Capture the cell that displays the provided text and extract its (X, Y) central coordinate. 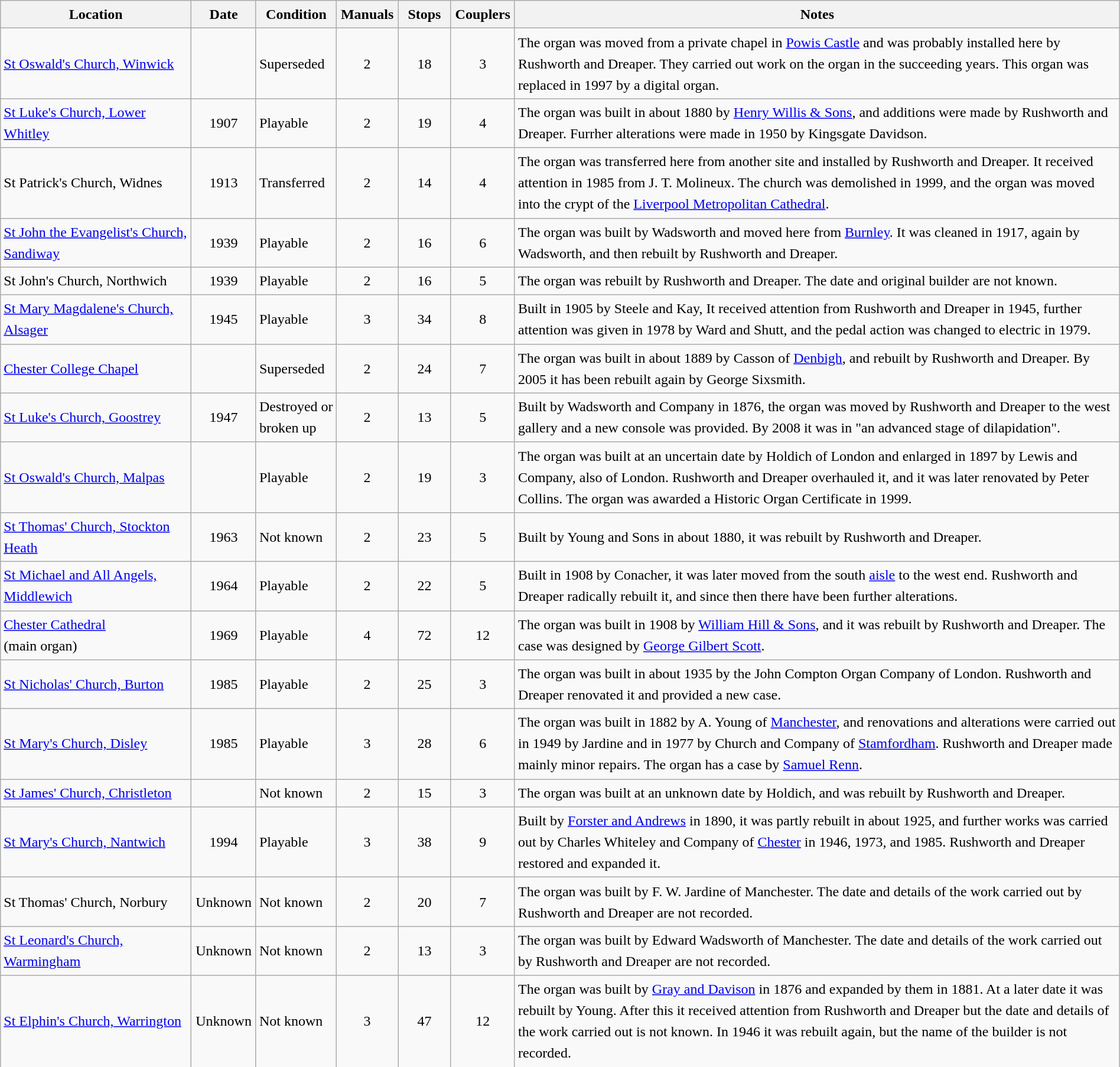
Condition (296, 14)
The organ was built at an unknown date by Holdich, and was rebuilt by Rushworth and Dreaper. (817, 793)
25 (424, 684)
14 (424, 183)
1913 (224, 183)
St Leonard's Church, Warmingham (96, 951)
Manuals (367, 14)
34 (424, 319)
1947 (224, 417)
Chester College Chapel (96, 369)
Destroyed or broken up (296, 417)
The organ was built by F. W. Jardine of Manchester. The date and details of the work carried out by Rushworth and Dreaper are not recorded. (817, 902)
72 (424, 636)
15 (424, 793)
St John the Evangelist's Church, Sandiway (96, 242)
23 (424, 536)
22 (424, 586)
38 (424, 842)
1969 (224, 636)
The organ was built in about 1889 by Casson of Denbigh, and rebuilt by Rushworth and Dreaper. By 2005 it has been rebuilt again by George Sixsmith. (817, 369)
1907 (224, 123)
St Thomas' Church, Stockton Heath (96, 536)
The organ was built in about 1935 by the John Compton Organ Company of London. Rushworth and Dreaper renovated it and provided a new case. (817, 684)
St Thomas' Church, Norbury (96, 902)
St John's Church, Northwich (96, 281)
Date (224, 14)
St Luke's Church, Goostrey (96, 417)
1945 (224, 319)
St Patrick's Church, Widnes (96, 183)
The organ was built in 1908 by William Hill & Sons, and it was rebuilt by Rushworth and Dreaper. The case was designed by George Gilbert Scott. (817, 636)
1964 (224, 586)
8 (483, 319)
St James' Church, Christleton (96, 793)
St Luke's Church, Lower Whitley (96, 123)
Stops (424, 14)
1963 (224, 536)
Couplers (483, 14)
The organ was rebuilt by Rushworth and Dreaper. The date and original builder are not known. (817, 281)
24 (424, 369)
20 (424, 902)
St Mary's Church, Disley (96, 744)
The organ was built by Edward Wadsworth of Manchester. The date and details of the work carried out by Rushworth and Dreaper are not recorded. (817, 951)
St Nicholas' Church, Burton (96, 684)
Notes (817, 14)
St Elphin's Church, Warrington (96, 1021)
9 (483, 842)
Chester Cathedral(main organ) (96, 636)
St Oswald's Church, Malpas (96, 477)
St Mary Magdalene's Church, Alsager (96, 319)
Location (96, 14)
St Oswald's Church, Winwick (96, 64)
1994 (224, 842)
St Mary's Church, Nantwich (96, 842)
Transferred (296, 183)
The organ was built by Wadsworth and moved here from Burnley. It was cleaned in 1917, again by Wadsworth, and then rebuilt by Rushworth and Dreaper. (817, 242)
28 (424, 744)
St Michael and All Angels, Middlewich (96, 586)
Built by Young and Sons in about 1880, it was rebuilt by Rushworth and Dreaper. (817, 536)
18 (424, 64)
47 (424, 1021)
